Pinpoint the cell where the given text exists, returning its (X, Y) midpoint coordinate. 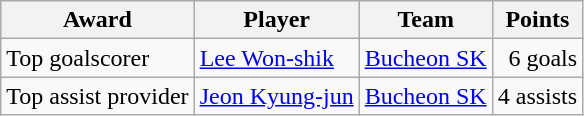
Award (98, 20)
Team (426, 20)
Player (276, 20)
Top goalscorer (98, 58)
6 goals (537, 58)
Top assist provider (98, 96)
4 assists (537, 96)
Lee Won-shik (276, 58)
Points (537, 20)
Jeon Kyung-jun (276, 96)
